Locate the cell with the specified text and output its (X, Y) center coordinate. 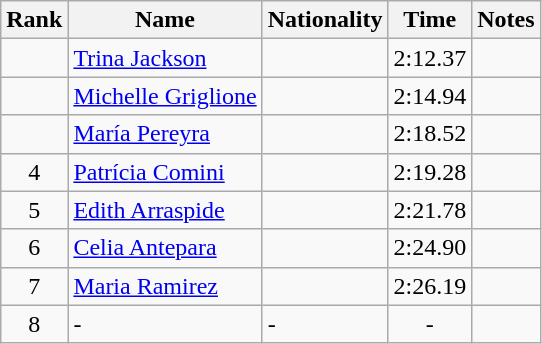
2:19.28 (430, 172)
Michelle Griglione (165, 96)
2:26.19 (430, 286)
Notes (506, 20)
2:14.94 (430, 96)
Patrícia Comini (165, 172)
2:24.90 (430, 248)
7 (34, 286)
2:12.37 (430, 58)
Time (430, 20)
Rank (34, 20)
María Pereyra (165, 134)
2:18.52 (430, 134)
2:21.78 (430, 210)
Maria Ramirez (165, 286)
8 (34, 324)
5 (34, 210)
Nationality (325, 20)
Edith Arraspide (165, 210)
6 (34, 248)
Trina Jackson (165, 58)
Name (165, 20)
Celia Antepara (165, 248)
4 (34, 172)
